Identify which cell holds the provided text, then report its [x, y] central coordinate. 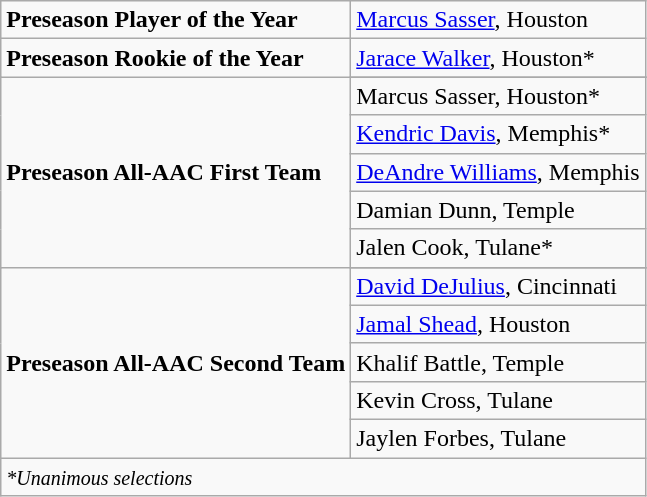
David DeJulius, Cincinnati [498, 286]
Jarace Walker, Houston* [498, 58]
Marcus Sasser, Houston [498, 20]
*Unanimous selections [323, 477]
Jalen Cook, Tulane* [498, 248]
Jamal Shead, Houston [498, 324]
Jaylen Forbes, Tulane [498, 438]
Preseason Rookie of the Year [176, 58]
Marcus Sasser, Houston* [498, 96]
Preseason All-AAC Second Team [176, 362]
Preseason All-AAC First Team [176, 172]
Khalif Battle, Temple [498, 362]
Kendric Davis, Memphis* [498, 134]
DeAndre Williams, Memphis [498, 172]
Preseason Player of the Year [176, 20]
Kevin Cross, Tulane [498, 400]
Damian Dunn, Temple [498, 210]
